Return [x, y] of the center of cell containing provided text 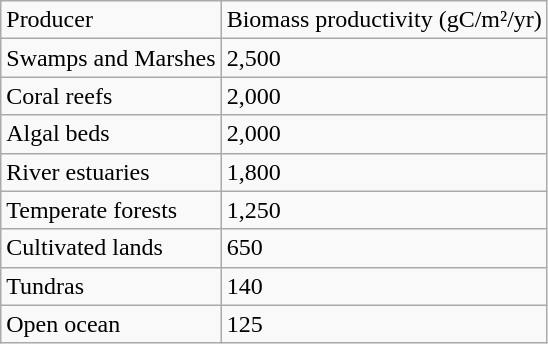
Temperate forests [111, 210]
Swamps and Marshes [111, 58]
1,800 [384, 172]
Producer [111, 20]
River estuaries [111, 172]
1,250 [384, 210]
2,500 [384, 58]
650 [384, 248]
125 [384, 324]
140 [384, 286]
Coral reefs [111, 96]
Cultivated lands [111, 248]
Biomass productivity (gC/m²/yr) [384, 20]
Tundras [111, 286]
Algal beds [111, 134]
Open ocean [111, 324]
